Find where the given text appears and provide that cell's center as (X, Y) coordinate. 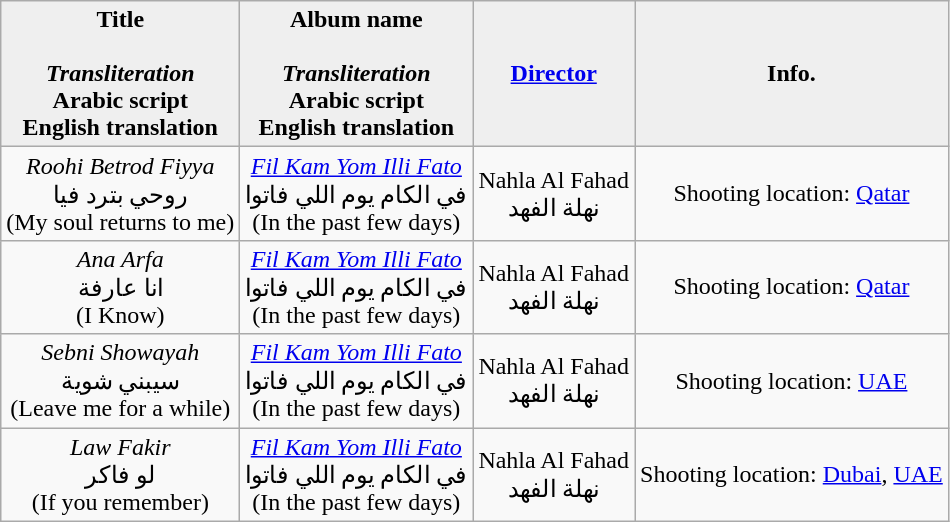
Sebni Showayahسيبني شوية(Leave me for a while) (120, 381)
Director (554, 74)
Roohi Betrod Fiyyaروحي بترد فيا(My soul returns to me) (120, 194)
Shooting location: Dubai, UAE (792, 475)
Shooting location: UAE (792, 381)
Ana Arfaانا عارفة(I Know) (120, 287)
Law Fakirلو فاكر(If you remember) (120, 475)
Info. (792, 74)
Album nameTransliterationArabic scriptEnglish translation (356, 74)
TitleTransliterationArabic scriptEnglish translation (120, 74)
